Search for the cell housing the specified text and yield its (X, Y) center coordinate. 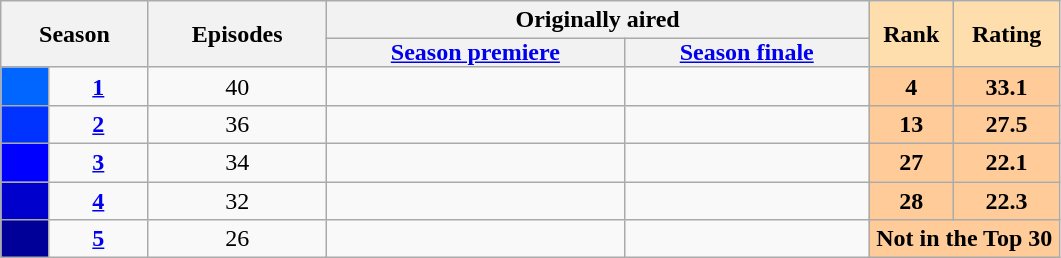
13 (912, 124)
3 (99, 162)
32 (237, 201)
27 (912, 162)
Season premiere (475, 53)
1 (99, 86)
Not in the Top 30 (964, 239)
Originally aired (598, 20)
28 (912, 201)
5 (99, 239)
2 (99, 124)
34 (237, 162)
22.1 (1007, 162)
33.1 (1007, 86)
40 (237, 86)
22.3 (1007, 201)
26 (237, 239)
Rank (912, 34)
Episodes (237, 34)
Season finale (746, 53)
Rating (1007, 34)
Season (74, 34)
27.5 (1007, 124)
36 (237, 124)
